For the text-containing cell, return its midpoint in (X, Y) coordinate format. 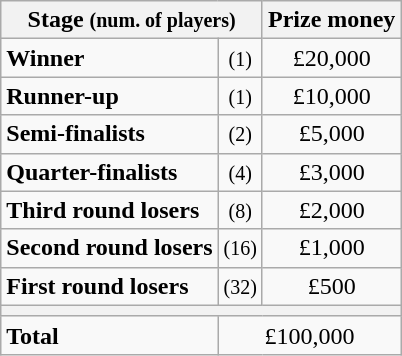
Second round losers (110, 248)
(8) (240, 210)
£3,000 (331, 172)
Winner (110, 58)
(2) (240, 134)
Runner-up (110, 96)
£100,000 (310, 335)
Total (110, 335)
£20,000 (331, 58)
£500 (331, 286)
Quarter-finalists (110, 172)
£1,000 (331, 248)
£5,000 (331, 134)
Prize money (331, 20)
Stage (num. of players) (132, 20)
£10,000 (331, 96)
(4) (240, 172)
Third round losers (110, 210)
£2,000 (331, 210)
First round losers (110, 286)
Semi-finalists (110, 134)
(32) (240, 286)
(16) (240, 248)
